Provide the [X, Y] coordinate of the cell's center where the given text is located.  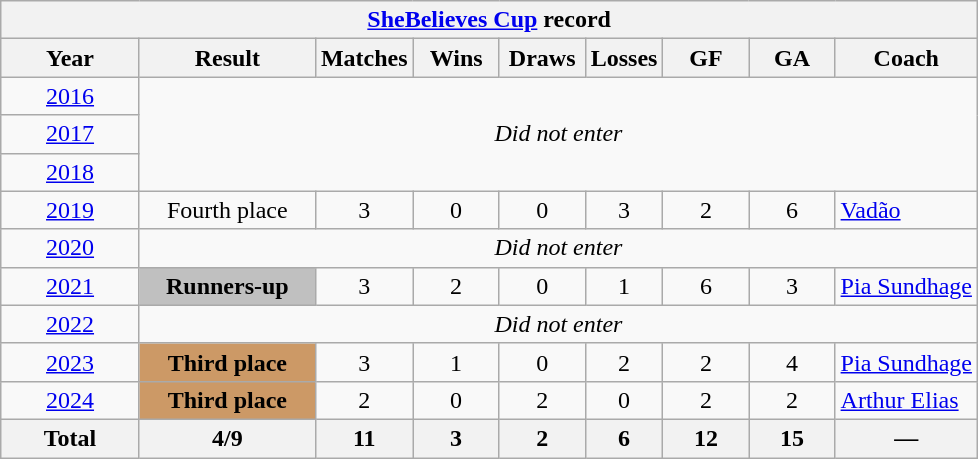
2016 [70, 96]
Coach [906, 58]
2021 [70, 286]
Losses [624, 58]
15 [792, 438]
11 [364, 438]
2020 [70, 248]
2023 [70, 362]
Vadão [906, 210]
Matches [364, 58]
Total [70, 438]
2017 [70, 134]
SheBelieves Cup record [490, 20]
2022 [70, 324]
Fourth place [227, 210]
4/9 [227, 438]
Year [70, 58]
2019 [70, 210]
GA [792, 58]
Result [227, 58]
4 [792, 362]
12 [706, 438]
Draws [542, 58]
— [906, 438]
2024 [70, 400]
Runners-up [227, 286]
GF [706, 58]
Arthur Elias [906, 400]
2018 [70, 172]
Wins [456, 58]
